Pinpoint the cell where the given text exists, returning its (x, y) midpoint coordinate. 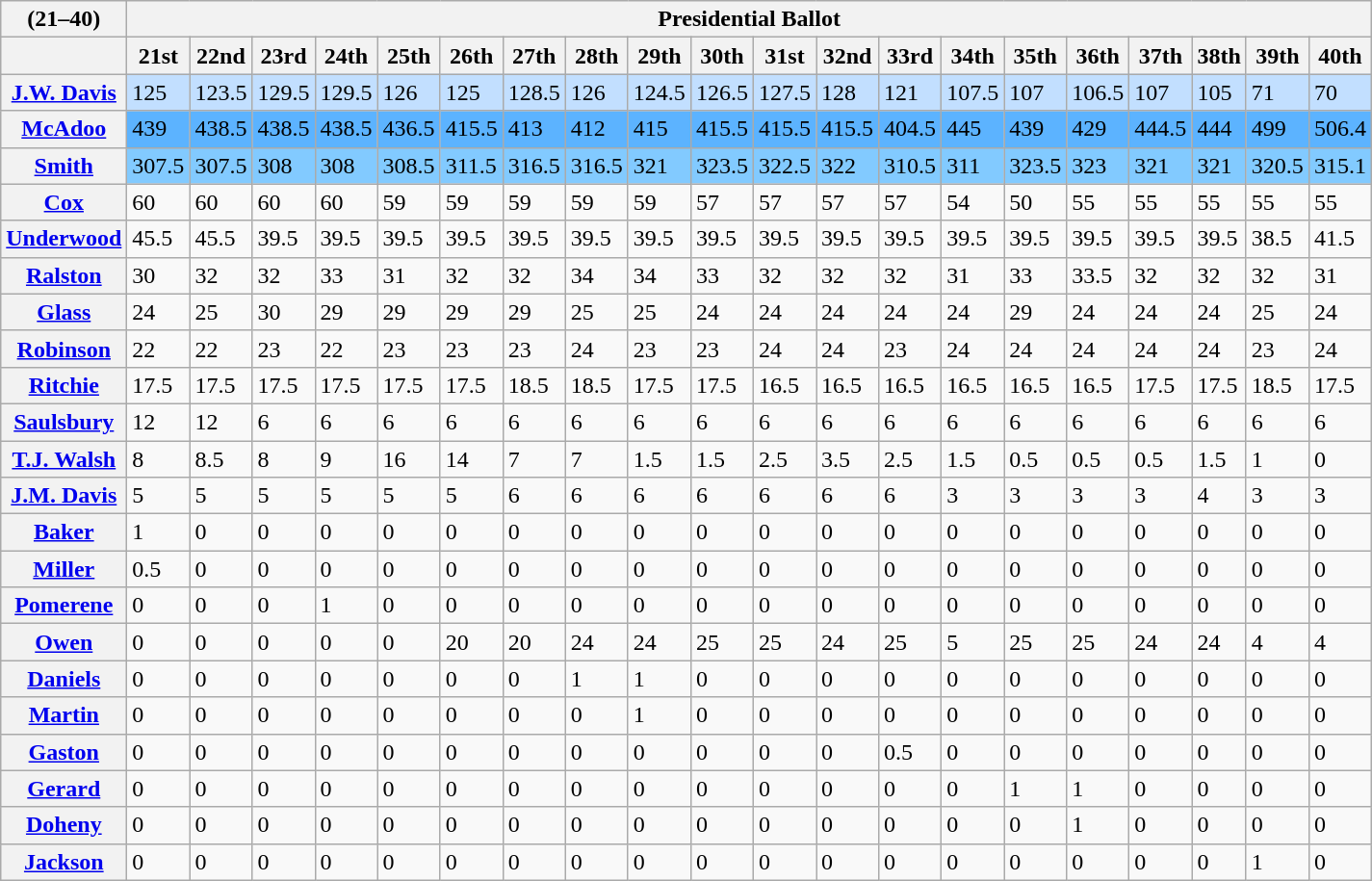
415 (659, 129)
Martin (64, 715)
J.W. Davis (64, 92)
24th (347, 56)
39th (1277, 56)
Owen (64, 642)
128 (847, 92)
32nd (847, 56)
J.M. Davis (64, 496)
22nd (221, 56)
Miller (64, 569)
14 (472, 459)
Ritchie (64, 385)
127.5 (784, 92)
413 (533, 129)
Smith (64, 166)
T.J. Walsh (64, 459)
Baker (64, 532)
436.5 (408, 129)
38th (1219, 56)
9 (347, 459)
Glass (64, 312)
444.5 (1161, 129)
124.5 (659, 92)
29th (659, 56)
323 (1098, 166)
28th (597, 56)
121 (911, 92)
310.5 (911, 166)
70 (1340, 92)
105 (1219, 92)
308.5 (408, 166)
499 (1277, 129)
444 (1219, 129)
21st (158, 56)
27th (533, 56)
35th (1036, 56)
16 (408, 459)
106.5 (1098, 92)
30th (722, 56)
33rd (911, 56)
McAdoo (64, 129)
123.5 (221, 92)
31st (784, 56)
Gaston (64, 752)
8.5 (221, 459)
Pomerene (64, 606)
Robinson (64, 349)
445 (972, 129)
320.5 (1277, 166)
50 (1036, 202)
322.5 (784, 166)
311.5 (472, 166)
412 (597, 129)
322 (847, 166)
506.4 (1340, 129)
(21–40) (64, 19)
311 (972, 166)
126.5 (722, 92)
315.1 (1340, 166)
3.5 (847, 459)
41.5 (1340, 239)
37th (1161, 56)
Cox (64, 202)
Presidential Ballot (749, 19)
Saulsbury (64, 422)
71 (1277, 92)
404.5 (911, 129)
Jackson (64, 862)
Daniels (64, 679)
25th (408, 56)
Doheny (64, 825)
Underwood (64, 239)
40th (1340, 56)
128.5 (533, 92)
33.5 (1098, 275)
34th (972, 56)
429 (1098, 129)
54 (972, 202)
23rd (283, 56)
Ralston (64, 275)
38.5 (1277, 239)
26th (472, 56)
36th (1098, 56)
Gerard (64, 789)
107.5 (972, 92)
